Find where the given text appears and provide that cell's center as [x, y] coordinate. 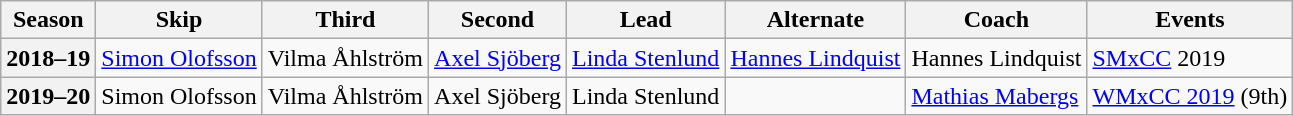
2019–20 [48, 96]
SMxCC 2019 [1190, 58]
WMxCC 2019 (9th) [1190, 96]
Alternate [816, 20]
Skip [179, 20]
Mathias Mabergs [996, 96]
Third [345, 20]
Second [498, 20]
Events [1190, 20]
2018–19 [48, 58]
Lead [645, 20]
Coach [996, 20]
Season [48, 20]
